Return [x, y] of the center of cell containing provided text 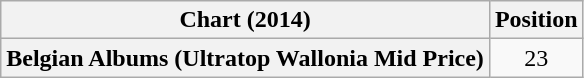
Belgian Albums (Ultratop Wallonia Mid Price) [246, 58]
Position [536, 20]
Chart (2014) [246, 20]
23 [536, 58]
